Extract the [x, y] coordinate from the center of the cell holding the provided text.  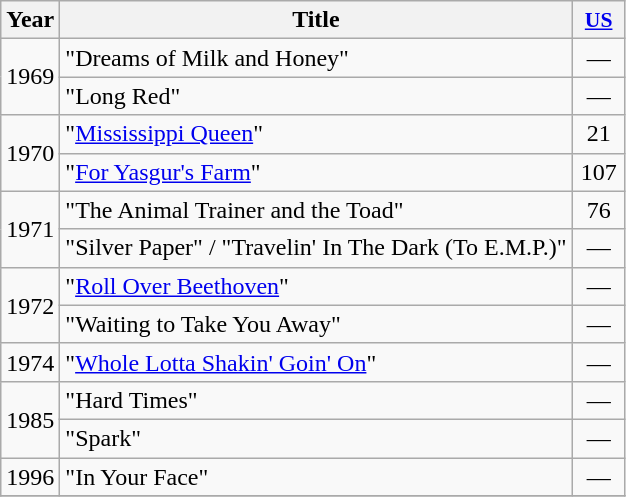
"The Animal Trainer and the Toad" [316, 210]
Year [30, 20]
1970 [30, 153]
US [598, 20]
76 [598, 210]
1974 [30, 362]
1972 [30, 305]
21 [598, 134]
1996 [30, 477]
"Hard Times" [316, 400]
"Mississippi Queen" [316, 134]
"Roll Over Beethoven" [316, 286]
"In Your Face" [316, 477]
1969 [30, 77]
Title [316, 20]
1985 [30, 419]
"Long Red" [316, 96]
"Whole Lotta Shakin' Goin' On" [316, 362]
1971 [30, 229]
"Dreams of Milk and Honey" [316, 58]
"Silver Paper" / "Travelin' In The Dark (To E.M.P.)" [316, 248]
"Waiting to Take You Away" [316, 324]
107 [598, 172]
"For Yasgur's Farm" [316, 172]
"Spark" [316, 438]
